From the cell containing the given text, extract its center point as [X, Y] coordinate. 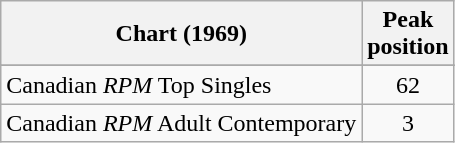
Chart (1969) [182, 34]
62 [408, 85]
Canadian RPM Top Singles [182, 85]
3 [408, 123]
Canadian RPM Adult Contemporary [182, 123]
Peakposition [408, 34]
